Return [x, y] of the center of cell containing provided text 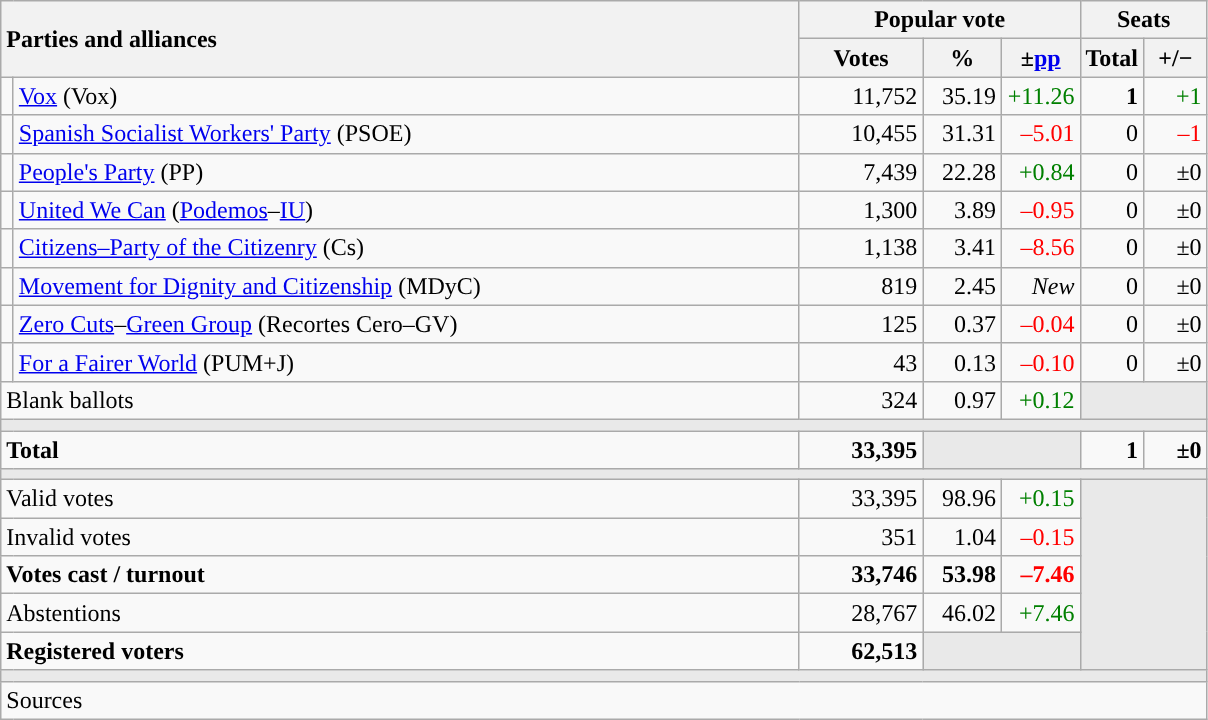
2.45 [962, 286]
–8.56 [1040, 248]
351 [861, 537]
Registered voters [400, 651]
28,767 [861, 613]
New [1040, 286]
% [962, 58]
Sources [604, 700]
62,513 [861, 651]
–7.46 [1040, 575]
0.37 [962, 324]
324 [861, 400]
Invalid votes [400, 537]
1.04 [962, 537]
Votes [861, 58]
–1 [1176, 134]
1,138 [861, 248]
35.19 [962, 96]
±pp [1040, 58]
43 [861, 362]
+/− [1176, 58]
0.97 [962, 400]
22.28 [962, 172]
–5.01 [1040, 134]
0.13 [962, 362]
United We Can (Podemos–IU) [406, 210]
+1 [1176, 96]
People's Party (PP) [406, 172]
Popular vote [940, 20]
53.98 [962, 575]
3.89 [962, 210]
Parties and alliances [400, 39]
Zero Cuts–Green Group (Recortes Cero–GV) [406, 324]
10,455 [861, 134]
Movement for Dignity and Citizenship (MDyC) [406, 286]
+0.84 [1040, 172]
98.96 [962, 499]
33,746 [861, 575]
+0.15 [1040, 499]
Spanish Socialist Workers' Party (PSOE) [406, 134]
Votes cast / turnout [400, 575]
31.31 [962, 134]
Seats [1144, 20]
819 [861, 286]
+7.46 [1040, 613]
For a Fairer World (PUM+J) [406, 362]
11,752 [861, 96]
Valid votes [400, 499]
–0.95 [1040, 210]
+0.12 [1040, 400]
Blank ballots [400, 400]
–0.10 [1040, 362]
Citizens–Party of the Citizenry (Cs) [406, 248]
Abstentions [400, 613]
–0.15 [1040, 537]
1,300 [861, 210]
+11.26 [1040, 96]
125 [861, 324]
–0.04 [1040, 324]
3.41 [962, 248]
46.02 [962, 613]
7,439 [861, 172]
Vox (Vox) [406, 96]
